From the cell containing the given text, extract its center point as (x, y) coordinate. 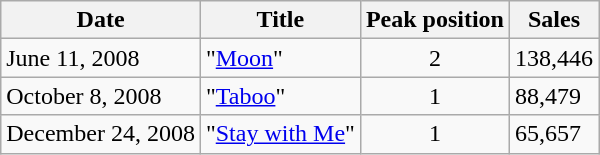
October 8, 2008 (101, 96)
2 (434, 58)
"Stay with Me" (280, 134)
December 24, 2008 (101, 134)
"Moon" (280, 58)
Title (280, 20)
June 11, 2008 (101, 58)
Sales (554, 20)
65,657 (554, 134)
"Taboo" (280, 96)
138,446 (554, 58)
88,479 (554, 96)
Peak position (434, 20)
Date (101, 20)
